Detect which cell encompasses the target text, then output its [x, y] center coordinate. 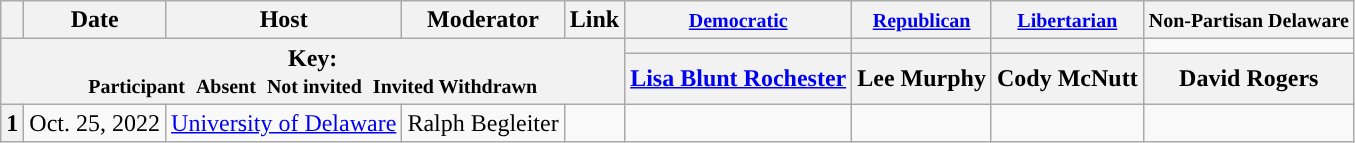
Lee Murphy [922, 78]
Democratic [738, 20]
Republican [922, 20]
Lisa Blunt Rochester [738, 78]
Date [95, 20]
Cody McNutt [1067, 78]
Host [284, 20]
Key: Participant Absent Not invited Invited Withdrawn [313, 72]
Link [594, 20]
Ralph Begleiter [483, 123]
David Rogers [1248, 78]
Oct. 25, 2022 [95, 123]
Moderator [483, 20]
Libertarian [1067, 20]
University of Delaware [284, 123]
1 [12, 123]
Non-Partisan Delaware [1248, 20]
